Return [X, Y] of the center of cell containing provided text 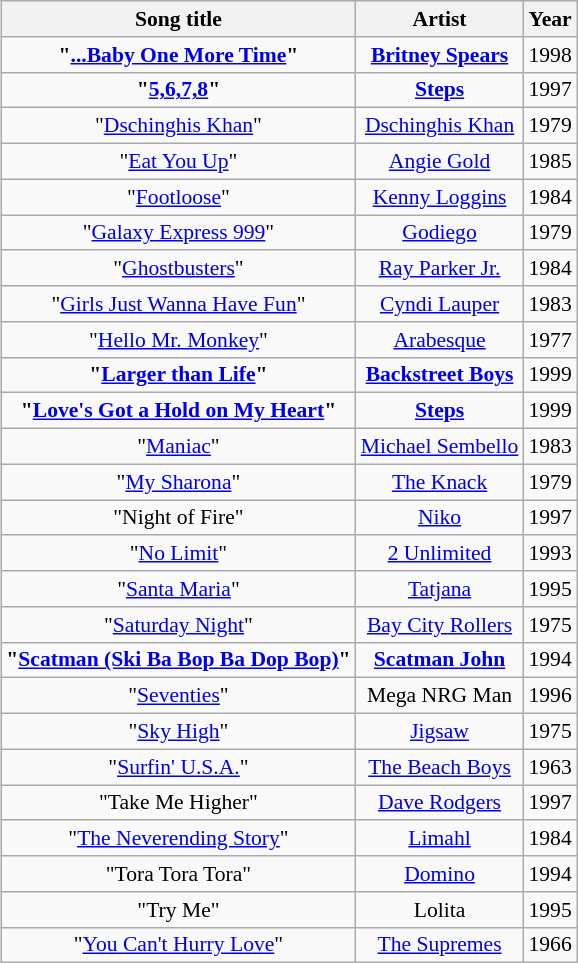
Mega NRG Man [440, 696]
"Dschinghis Khan" [178, 126]
1998 [550, 54]
"Try Me" [178, 909]
Jigsaw [440, 731]
"The Neverending Story" [178, 838]
"Love's Got a Hold on My Heart" [178, 411]
"Seventies" [178, 696]
Backstreet Boys [440, 375]
"Girls Just Wanna Have Fun" [178, 304]
1993 [550, 553]
The Supremes [440, 945]
1963 [550, 767]
Michael Sembello [440, 446]
1977 [550, 339]
The Knack [440, 482]
Song title [178, 19]
"You Can't Hurry Love" [178, 945]
Year [550, 19]
Godiego [440, 232]
Ray Parker Jr. [440, 268]
"Galaxy Express 999" [178, 232]
Lolita [440, 909]
Scatman John [440, 660]
"Night of Fire" [178, 518]
"Eat You Up" [178, 161]
Dave Rodgers [440, 802]
"Tora Tora Tora" [178, 874]
"Scatman (Ski Ba Bop Ba Dop Bop)" [178, 660]
1985 [550, 161]
"Sky High" [178, 731]
Britney Spears [440, 54]
Arabesque [440, 339]
Cyndi Lauper [440, 304]
2 Unlimited [440, 553]
"Larger than Life" [178, 375]
"Footloose" [178, 197]
"Surfin' U.S.A." [178, 767]
Angie Gold [440, 161]
"Take Me Higher" [178, 802]
"Ghostbusters" [178, 268]
"5,6,7,8" [178, 90]
Niko [440, 518]
Kenny Loggins [440, 197]
1966 [550, 945]
Tatjana [440, 589]
"Maniac" [178, 446]
"Saturday Night" [178, 624]
1996 [550, 696]
Domino [440, 874]
Artist [440, 19]
Limahl [440, 838]
The Beach Boys [440, 767]
"No Limit" [178, 553]
"...Baby One More Time" [178, 54]
Bay City Rollers [440, 624]
"Hello Mr. Monkey" [178, 339]
"My Sharona" [178, 482]
Dschinghis Khan [440, 126]
"Santa Maria" [178, 589]
